Pinpoint the cell where the given text exists, returning its [X, Y] midpoint coordinate. 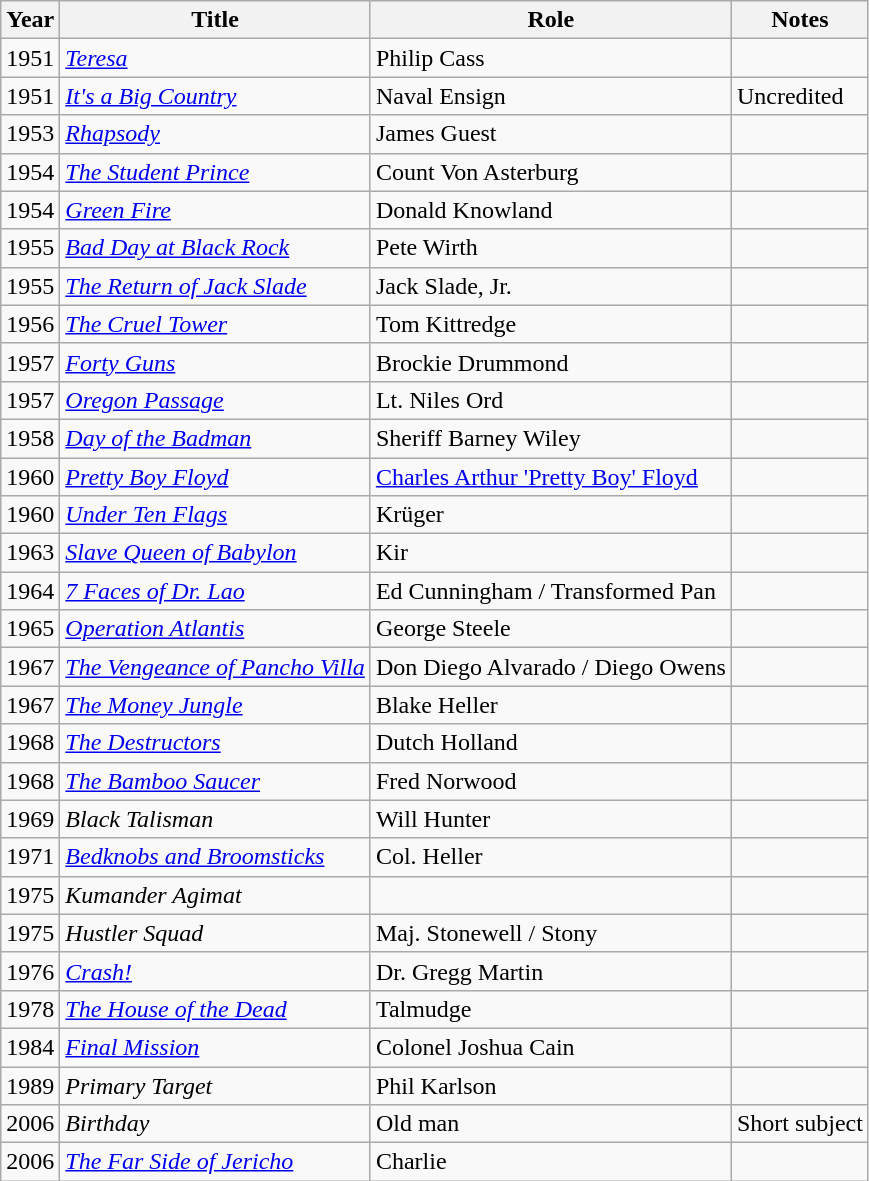
The Return of Jack Slade [216, 286]
Lt. Niles Ord [550, 400]
Talmudge [550, 1009]
It's a Big Country [216, 96]
Old man [550, 1124]
Black Talisman [216, 819]
Notes [800, 20]
James Guest [550, 134]
Krüger [550, 515]
Crash! [216, 971]
1965 [30, 629]
The Cruel Tower [216, 324]
Uncredited [800, 96]
Operation Atlantis [216, 629]
1963 [30, 553]
Hustler Squad [216, 933]
Rhapsody [216, 134]
Oregon Passage [216, 400]
The Destructors [216, 743]
Naval Ensign [550, 96]
Col. Heller [550, 857]
Jack Slade, Jr. [550, 286]
Title [216, 20]
7 Faces of Dr. Lao [216, 591]
Bad Day at Black Rock [216, 248]
Charlie [550, 1162]
Under Ten Flags [216, 515]
Year [30, 20]
Day of the Badman [216, 438]
Blake Heller [550, 705]
Sheriff Barney Wiley [550, 438]
Kumander Agimat [216, 895]
Kir [550, 553]
Primary Target [216, 1085]
Phil Karlson [550, 1085]
Dutch Holland [550, 743]
Green Fire [216, 210]
Ed Cunningham / Transformed Pan [550, 591]
The House of the Dead [216, 1009]
The Far Side of Jericho [216, 1162]
The Vengeance of Pancho Villa [216, 667]
Fred Norwood [550, 781]
1984 [30, 1047]
Pete Wirth [550, 248]
George Steele [550, 629]
Philip Cass [550, 58]
Brockie Drummond [550, 362]
Short subject [800, 1124]
Bedknobs and Broomsticks [216, 857]
1958 [30, 438]
1971 [30, 857]
Colonel Joshua Cain [550, 1047]
1956 [30, 324]
Tom Kittredge [550, 324]
1989 [30, 1085]
Birthday [216, 1124]
1964 [30, 591]
Final Mission [216, 1047]
Teresa [216, 58]
Slave Queen of Babylon [216, 553]
Dr. Gregg Martin [550, 971]
Maj. Stonewell / Stony [550, 933]
The Student Prince [216, 172]
1978 [30, 1009]
Don Diego Alvarado / Diego Owens [550, 667]
Count Von Asterburg [550, 172]
1969 [30, 819]
The Money Jungle [216, 705]
Pretty Boy Floyd [216, 477]
Forty Guns [216, 362]
Donald Knowland [550, 210]
Charles Arthur 'Pretty Boy' Floyd [550, 477]
1953 [30, 134]
Will Hunter [550, 819]
Role [550, 20]
The Bamboo Saucer [216, 781]
1976 [30, 971]
